For the text-containing cell, return its midpoint in (x, y) coordinate format. 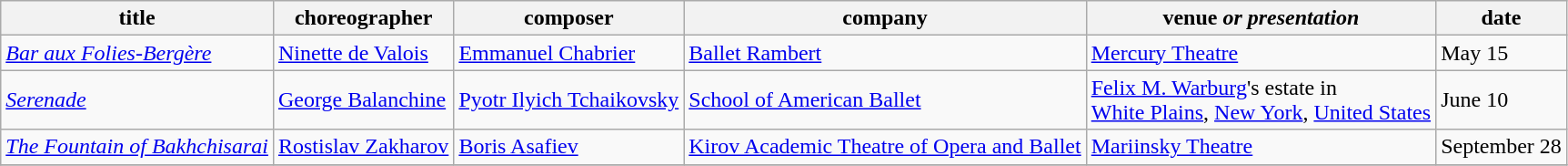
title (137, 18)
Felix M. Warburg's estate in White Plains, New York, United States (1261, 100)
Emmanuel Chabrier (569, 53)
Mercury Theatre (1261, 53)
Ballet Rambert (885, 53)
May 15 (1502, 53)
Ninette de Valois (363, 53)
Mariinsky Theatre (1261, 147)
Boris Asafiev (569, 147)
choreographer (363, 18)
Serenade (137, 100)
venue or presentation (1261, 18)
The Fountain of Bakhchisarai (137, 147)
Rostislav Zakharov (363, 147)
company (885, 18)
September 28 (1502, 147)
date (1502, 18)
June 10 (1502, 100)
Kirov Academic Theatre of Opera and Ballet (885, 147)
George Balanchine (363, 100)
composer (569, 18)
Pyotr Ilyich Tchaikovsky (569, 100)
Bar aux Folies-Bergère (137, 53)
School of American Ballet (885, 100)
